Detect which cell encompasses the target text, then output its (x, y) center coordinate. 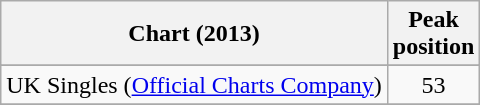
UK Singles (Official Charts Company) (194, 85)
Chart (2013) (194, 34)
Peakposition (433, 34)
53 (433, 85)
